Pinpoint the cell where the given text exists, returning its (x, y) midpoint coordinate. 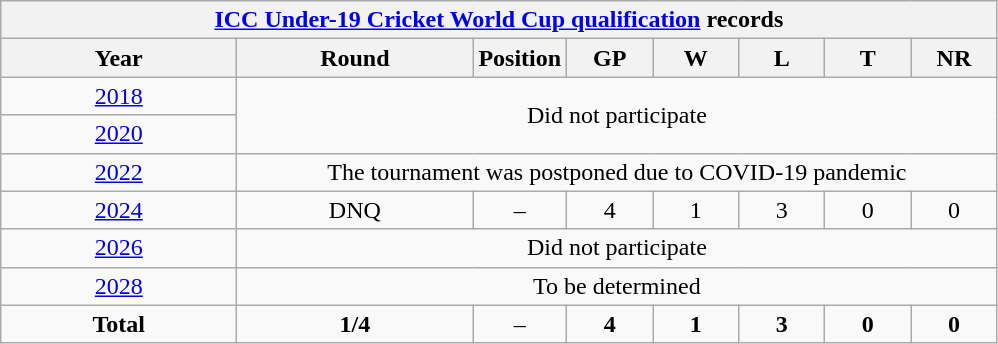
DNQ (355, 210)
1/4 (355, 324)
2024 (119, 210)
Year (119, 58)
Position (520, 58)
L (782, 58)
Round (355, 58)
Total (119, 324)
T (868, 58)
2028 (119, 286)
2020 (119, 134)
2022 (119, 172)
To be determined (617, 286)
2026 (119, 248)
ICC Under-19 Cricket World Cup qualification records (499, 20)
W (696, 58)
GP (610, 58)
NR (954, 58)
2018 (119, 96)
The tournament was postponed due to COVID-19 pandemic (617, 172)
